Output the [x, y] coordinate of the center of the cell containing the given text.  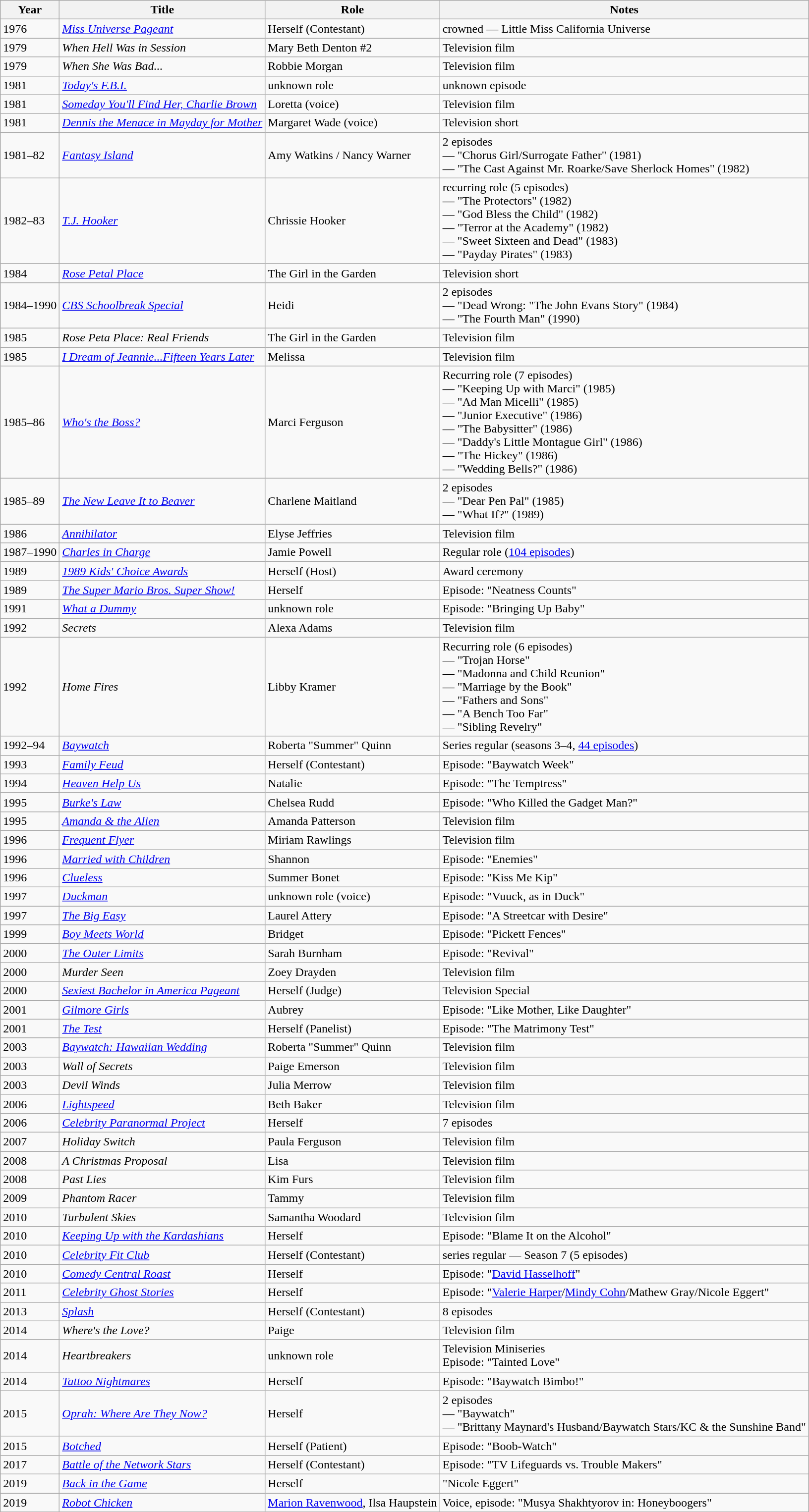
2009 [30, 1198]
Lisa [352, 1161]
Dennis the Menace in Mayday for Mother [163, 123]
Lightspeed [163, 1104]
Comedy Central Roast [163, 1274]
2017 [30, 1464]
Annihilator [163, 534]
unknown role (voice) [352, 897]
The Big Easy [163, 916]
Voice, episode: "Musya Shakhtyorov in: Honeyboogers" [624, 1503]
Robot Chicken [163, 1503]
Celebrity Paranormal Project [163, 1123]
Regular role (104 episodes) [624, 552]
I Dream of Jeannie...Fifteen Years Later [163, 356]
Secrets [163, 628]
Sexiest Bachelor in America Pageant [163, 991]
Samantha Woodard [352, 1217]
crowned — Little Miss California Universe [624, 29]
Paula Ferguson [352, 1141]
Aubrey [352, 1010]
Herself (Host) [352, 571]
Herself (Panelist) [352, 1028]
Episode: "Valerie Harper/Mindy Cohn/Mathew Gray/Nicole Eggert" [624, 1293]
1987–1990 [30, 552]
When Hell Was in Session [163, 48]
1985–86 [30, 422]
1982–83 [30, 221]
Boy Meets World [163, 934]
CBS Schoolbreak Special [163, 305]
Miss Universe Pageant [163, 29]
The Super Mario Bros. Super Show! [163, 590]
Tattoo Nightmares [163, 1381]
Episode: "Like Mother, Like Daughter" [624, 1010]
Episode: "The Matrimony Test" [624, 1028]
Herself (Patient) [352, 1446]
Back in the Game [163, 1483]
Episode: "Who Killed the Gadget Man?" [624, 802]
Margaret Wade (voice) [352, 123]
1999 [30, 934]
Celebrity Ghost Stories [163, 1293]
Heaven Help Us [163, 783]
Television Special [624, 991]
Rose Petal Place [163, 273]
Devil Winds [163, 1085]
What a Dummy [163, 609]
Amanda Patterson [352, 821]
Heidi [352, 305]
Julia Merrow [352, 1085]
Robbie Morgan [352, 66]
Libby Kramer [352, 687]
unknown episode [624, 85]
The New Leave It to Beaver [163, 501]
Botched [163, 1446]
Episode: "A Streetcar with Desire" [624, 916]
"Nicole Eggert" [624, 1483]
1985–89 [30, 501]
7 episodes [624, 1123]
2011 [30, 1293]
Jamie Powell [352, 552]
Episode: "Baywatch Week" [624, 764]
1984–1990 [30, 305]
Past Lies [163, 1180]
Episode: "TV Lifeguards vs. Trouble Makers" [624, 1464]
Paige Emerson [352, 1066]
2 episodes— "Baywatch"— "Brittany Maynard's Husband/Baywatch Stars/KC & the Sunshine Band" [624, 1413]
Chrissie Hooker [352, 221]
Duckman [163, 897]
Year [30, 10]
Gilmore Girls [163, 1010]
Beth Baker [352, 1104]
Phantom Racer [163, 1198]
Marci Ferguson [352, 422]
Episode: "Bringing Up Baby" [624, 609]
The Outer Limits [163, 953]
Sarah Burnham [352, 953]
Episode: "Pickett Fences" [624, 934]
Zoey Drayden [352, 972]
Episode: "Neatness Counts" [624, 590]
Marion Ravenwood, Ilsa Haupstein [352, 1503]
Notes [624, 10]
1993 [30, 764]
Kim Furs [352, 1180]
Miriam Rawlings [352, 840]
Episode: "Kiss Me Kip" [624, 878]
Summer Bonet [352, 878]
Baywatch: Hawaiian Wedding [163, 1047]
Murder Seen [163, 972]
Mary Beth Denton #2 [352, 48]
Tammy [352, 1198]
Burke's Law [163, 802]
Clueless [163, 878]
Herself (Judge) [352, 991]
2013 [30, 1311]
Paige [352, 1330]
Episode: "Vuuck, as in Duck" [624, 897]
When She Was Bad... [163, 66]
1992–94 [30, 746]
1989 Kids' Choice Awards [163, 571]
1976 [30, 29]
Title [163, 10]
Today's F.B.I. [163, 85]
Episode: "The Temptress" [624, 783]
Frequent Flyer [163, 840]
Melissa [352, 356]
Bridget [352, 934]
Turbulent Skies [163, 1217]
Celebrity Fit Club [163, 1255]
Baywatch [163, 746]
Fantasy Island [163, 155]
Where's the Love? [163, 1330]
A Christmas Proposal [163, 1161]
Series regular (seasons 3–4, 44 episodes) [624, 746]
Keeping Up with the Kardashians [163, 1236]
Rose Peta Place: Real Friends [163, 337]
Natalie [352, 783]
Episode: "Blame It on the Alcohol" [624, 1236]
Amanda & the Alien [163, 821]
Episode: "Revival" [624, 953]
Episode: "Enemies" [624, 859]
2 episodes— "Dead Wrong: "The John Evans Story" (1984)— "The Fourth Man" (1990) [624, 305]
1986 [30, 534]
Elyse Jeffries [352, 534]
Family Feud [163, 764]
Who's the Boss? [163, 422]
Charlene Maitland [352, 501]
2007 [30, 1141]
Splash [163, 1311]
2 episodes— "Chorus Girl/Surrogate Father" (1981)— "The Cast Against Mr. Roarke/Save Sherlock Homes" (1982) [624, 155]
Laurel Attery [352, 916]
Amy Watkins / Nancy Warner [352, 155]
Charles in Charge [163, 552]
Chelsea Rudd [352, 802]
Television MiniseriesEpisode: "Tainted Love" [624, 1355]
Episode: "Boob-Watch" [624, 1446]
Heartbreakers [163, 1355]
Wall of Secrets [163, 1066]
Episode: "David Hasselhoff" [624, 1274]
Holiday Switch [163, 1141]
Role [352, 10]
Shannon [352, 859]
Alexa Adams [352, 628]
2 episodes— "Dear Pen Pal" (1985)— "What If?" (1989) [624, 501]
Episode: "Baywatch Bimbo!" [624, 1381]
8 episodes [624, 1311]
Battle of the Network Stars [163, 1464]
1984 [30, 273]
The Test [163, 1028]
Award ceremony [624, 571]
Home Fires [163, 687]
1981–82 [30, 155]
Loretta (voice) [352, 104]
Married with Children [163, 859]
T.J. Hooker [163, 221]
1994 [30, 783]
1991 [30, 609]
Oprah: Where Are They Now? [163, 1413]
series regular — Season 7 (5 episodes) [624, 1255]
Someday You'll Find Her, Charlie Brown [163, 104]
